Detect which cell encompasses the target text, then output its [X, Y] center coordinate. 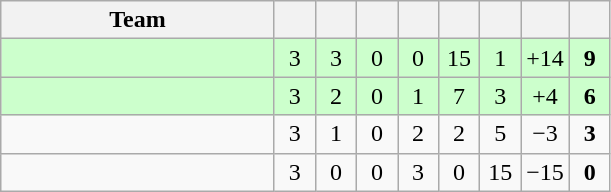
9 [590, 58]
7 [460, 96]
+4 [546, 96]
−3 [546, 134]
Team [138, 20]
+14 [546, 58]
−15 [546, 172]
5 [500, 134]
6 [590, 96]
